From the cell containing the given text, extract its center point as [x, y] coordinate. 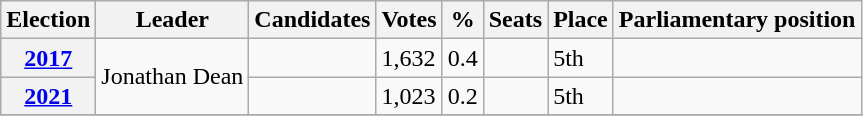
Jonathan Dean [172, 77]
% [462, 20]
1,632 [409, 58]
1,023 [409, 96]
2017 [48, 58]
Place [581, 20]
Leader [172, 20]
Election [48, 20]
0.4 [462, 58]
Votes [409, 20]
Seats [515, 20]
2021 [48, 96]
Candidates [312, 20]
Parliamentary position [737, 20]
0.2 [462, 96]
